Pinpoint the cell where the given text exists, returning its (X, Y) midpoint coordinate. 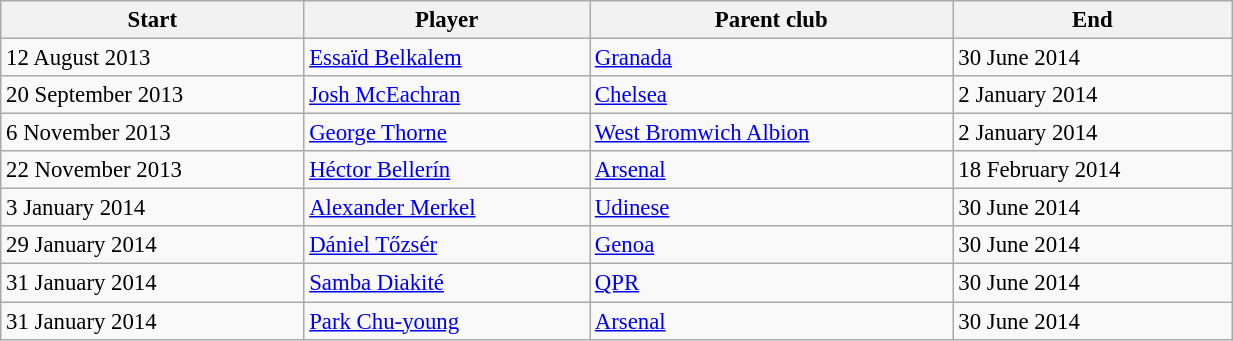
20 September 2013 (152, 95)
22 November 2013 (152, 170)
12 August 2013 (152, 58)
Granada (772, 58)
Parent club (772, 20)
Héctor Bellerín (447, 170)
Start (152, 20)
18 February 2014 (1092, 170)
Genoa (772, 245)
George Thorne (447, 133)
End (1092, 20)
Josh McEachran (447, 95)
Alexander Merkel (447, 208)
Player (447, 20)
West Bromwich Albion (772, 133)
Chelsea (772, 95)
Udinese (772, 208)
Park Chu-young (447, 321)
QPR (772, 283)
Essaïd Belkalem (447, 58)
Dániel Tőzsér (447, 245)
3 January 2014 (152, 208)
6 November 2013 (152, 133)
Samba Diakité (447, 283)
29 January 2014 (152, 245)
